Return [X, Y] of the center of cell containing provided text 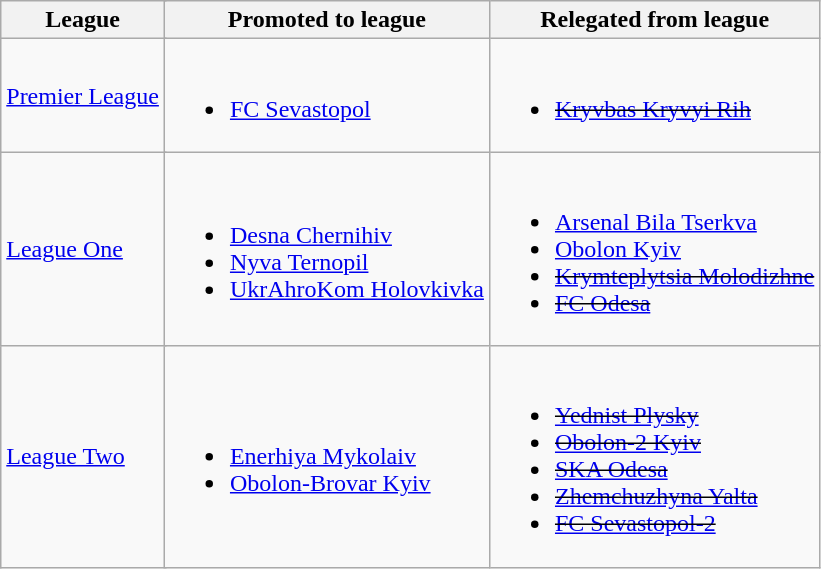
League [83, 20]
FC Sevastopol [326, 96]
Yednist PlyskyObolon-2 KyivSKA OdesaZhemchuzhyna YaltaFC Sevastopol-2 [654, 456]
League One [83, 249]
Relegated from league [654, 20]
Promoted to league [326, 20]
Arsenal Bila TserkvaObolon KyivKrymteplytsia MolodizhneFC Odesa [654, 249]
Premier League [83, 96]
Desna ChernihivNyva TernopilUkrAhroKom Holovkivka [326, 249]
League Two [83, 456]
Kryvbas Kryvyi Rih [654, 96]
Enerhiya MykolaivObolon-Brovar Kyiv [326, 456]
